Capture the cell that displays the provided text and extract its (x, y) central coordinate. 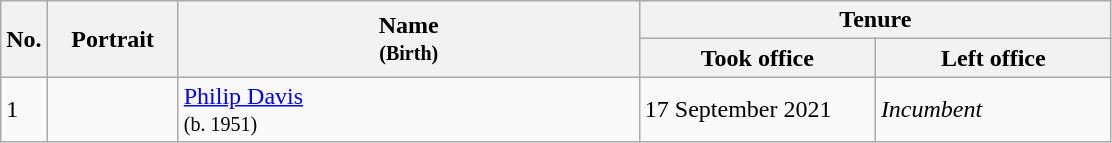
No. (24, 39)
Tenure (875, 20)
1 (24, 110)
Portrait (112, 39)
Name(Birth) (408, 39)
Philip Davis(b. 1951) (408, 110)
17 September 2021 (757, 110)
Incumbent (993, 110)
Took office (757, 58)
Left office (993, 58)
